Capture the cell that displays the provided text and extract its [X, Y] central coordinate. 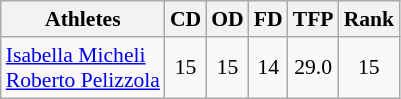
Isabella MicheliRoberto Pelizzola [83, 68]
FD [268, 19]
OD [228, 19]
14 [268, 68]
CD [186, 19]
Athletes [83, 19]
TFP [314, 19]
Rank [370, 19]
29.0 [314, 68]
